From the cell containing the given text, extract its center point as (X, Y) coordinate. 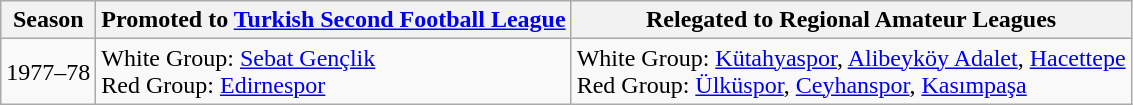
Relegated to Regional Amateur Leagues (851, 20)
Promoted to Turkish Second Football League (334, 20)
1977–78 (48, 72)
White Group: Sebat GençlikRed Group: Edirnespor (334, 72)
Season (48, 20)
White Group: Kütahyaspor, Alibeyköy Adalet, HacettepeRed Group: Ülküspor, Ceyhanspor, Kasımpaşa (851, 72)
